Provide the [x, y] coordinate of the cell's center where the given text is located.  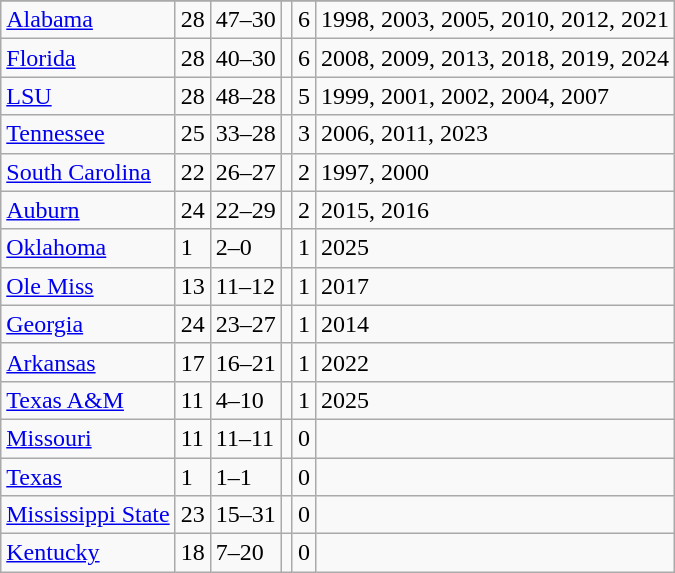
11–12 [246, 286]
7–20 [246, 553]
South Carolina [88, 172]
Tennessee [88, 134]
2006, 2011, 2023 [494, 134]
Missouri [88, 438]
13 [192, 286]
Florida [88, 58]
2014 [494, 324]
26–27 [246, 172]
Mississippi State [88, 515]
22–29 [246, 210]
18 [192, 553]
1998, 2003, 2005, 2010, 2012, 2021 [494, 20]
Georgia [88, 324]
23 [192, 515]
23–27 [246, 324]
2017 [494, 286]
47–30 [246, 20]
17 [192, 362]
4–10 [246, 400]
2022 [494, 362]
Auburn [88, 210]
11–11 [246, 438]
2015, 2016 [494, 210]
3 [304, 134]
33–28 [246, 134]
Arkansas [88, 362]
2008, 2009, 2013, 2018, 2019, 2024 [494, 58]
2–0 [246, 248]
22 [192, 172]
1999, 2001, 2002, 2004, 2007 [494, 96]
1997, 2000 [494, 172]
Texas [88, 477]
15–31 [246, 515]
Kentucky [88, 553]
16–21 [246, 362]
40–30 [246, 58]
Ole Miss [88, 286]
Texas A&M [88, 400]
25 [192, 134]
Oklahoma [88, 248]
LSU [88, 96]
1–1 [246, 477]
5 [304, 96]
Alabama [88, 20]
48–28 [246, 96]
